Scan for the cell matching the given text and deliver its (x, y) coordinate at center. 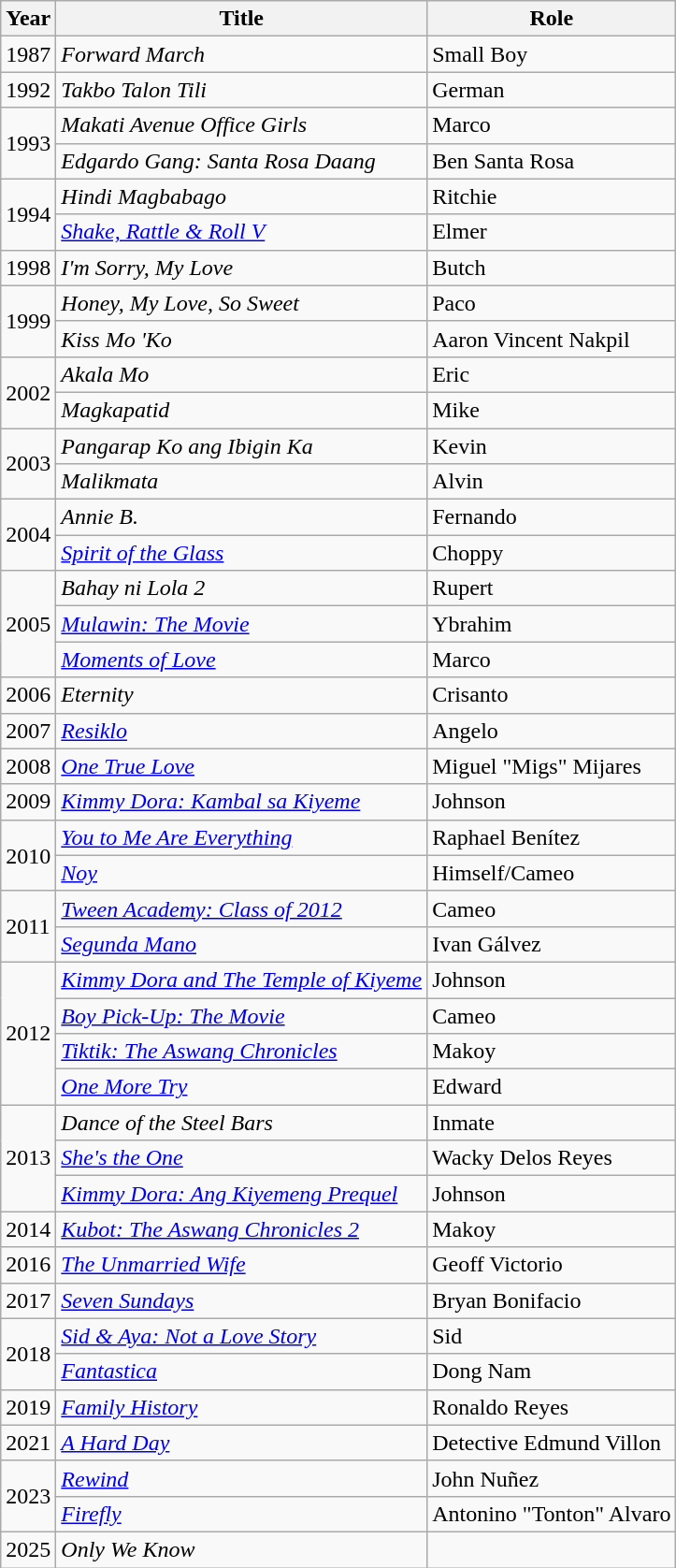
Resiklo (241, 731)
German (552, 90)
Ritchie (552, 196)
Akala Mo (241, 374)
Crisanto (552, 695)
Honey, My Love, So Sweet (241, 303)
Firefly (241, 1514)
Sid (552, 1336)
2003 (28, 464)
Detective Edmund Villon (552, 1443)
2018 (28, 1354)
Kimmy Dora and The Temple of Kiyeme (241, 980)
2006 (28, 695)
Miguel "Migs" Mijares (552, 766)
Antonino "Tonton" Alvaro (552, 1514)
2013 (28, 1158)
Paco (552, 303)
2010 (28, 855)
2019 (28, 1407)
Ybrahim (552, 624)
Raphael Benítez (552, 837)
1998 (28, 268)
Shake, Rattle & Roll V (241, 232)
2023 (28, 1496)
She's the One (241, 1158)
2002 (28, 392)
Edward (552, 1087)
Malikmata (241, 482)
Edgardo Gang: Santa Rosa Daang (241, 161)
Choppy (552, 553)
Kiss Mo 'Ko (241, 339)
Dong Nam (552, 1372)
Fantastica (241, 1372)
Dance of the Steel Bars (241, 1123)
Butch (552, 268)
2025 (28, 1549)
2005 (28, 624)
Rupert (552, 588)
Only We Know (241, 1549)
1994 (28, 214)
Eric (552, 374)
Title (241, 19)
Ivan Gálvez (552, 944)
Alvin (552, 482)
Kimmy Dora: Kambal sa Kiyeme (241, 802)
Geoff Victorio (552, 1265)
Annie B. (241, 517)
Kimmy Dora: Ang Kiyemeng Prequel (241, 1194)
Makati Avenue Office Girls (241, 125)
2004 (28, 535)
2017 (28, 1300)
Bryan Bonifacio (552, 1300)
Sid & Aya: Not a Love Story (241, 1336)
2021 (28, 1443)
2012 (28, 1033)
Seven Sundays (241, 1300)
Eternity (241, 695)
2008 (28, 766)
One More Try (241, 1087)
Wacky Delos Reyes (552, 1158)
2014 (28, 1229)
Magkapatid (241, 410)
The Unmarried Wife (241, 1265)
2011 (28, 926)
Tween Academy: Class of 2012 (241, 908)
Pangarap Ko ang Ibigin Ka (241, 446)
Year (28, 19)
Kubot: The Aswang Chronicles 2 (241, 1229)
Small Boy (552, 54)
Ben Santa Rosa (552, 161)
2016 (28, 1265)
You to Me Are Everything (241, 837)
Bahay ni Lola 2 (241, 588)
One True Love (241, 766)
Kevin (552, 446)
Ronaldo Reyes (552, 1407)
A Hard Day (241, 1443)
Angelo (552, 731)
I'm Sorry, My Love (241, 268)
2009 (28, 802)
1993 (28, 143)
Forward March (241, 54)
Fernando (552, 517)
Rewind (241, 1478)
Hindi Magbabago (241, 196)
John Nuñez (552, 1478)
Mike (552, 410)
Inmate (552, 1123)
Segunda Mano (241, 944)
Moments of Love (241, 660)
2007 (28, 731)
Family History (241, 1407)
Role (552, 19)
Himself/Cameo (552, 873)
1992 (28, 90)
Tiktik: The Aswang Chronicles (241, 1052)
1987 (28, 54)
Spirit of the Glass (241, 553)
Takbo Talon Tili (241, 90)
Aaron Vincent Nakpil (552, 339)
Mulawin: The Movie (241, 624)
Elmer (552, 232)
Boy Pick-Up: The Movie (241, 1015)
Noy (241, 873)
1999 (28, 321)
